Scan for the cell matching the given text and deliver its [x, y] coordinate at center. 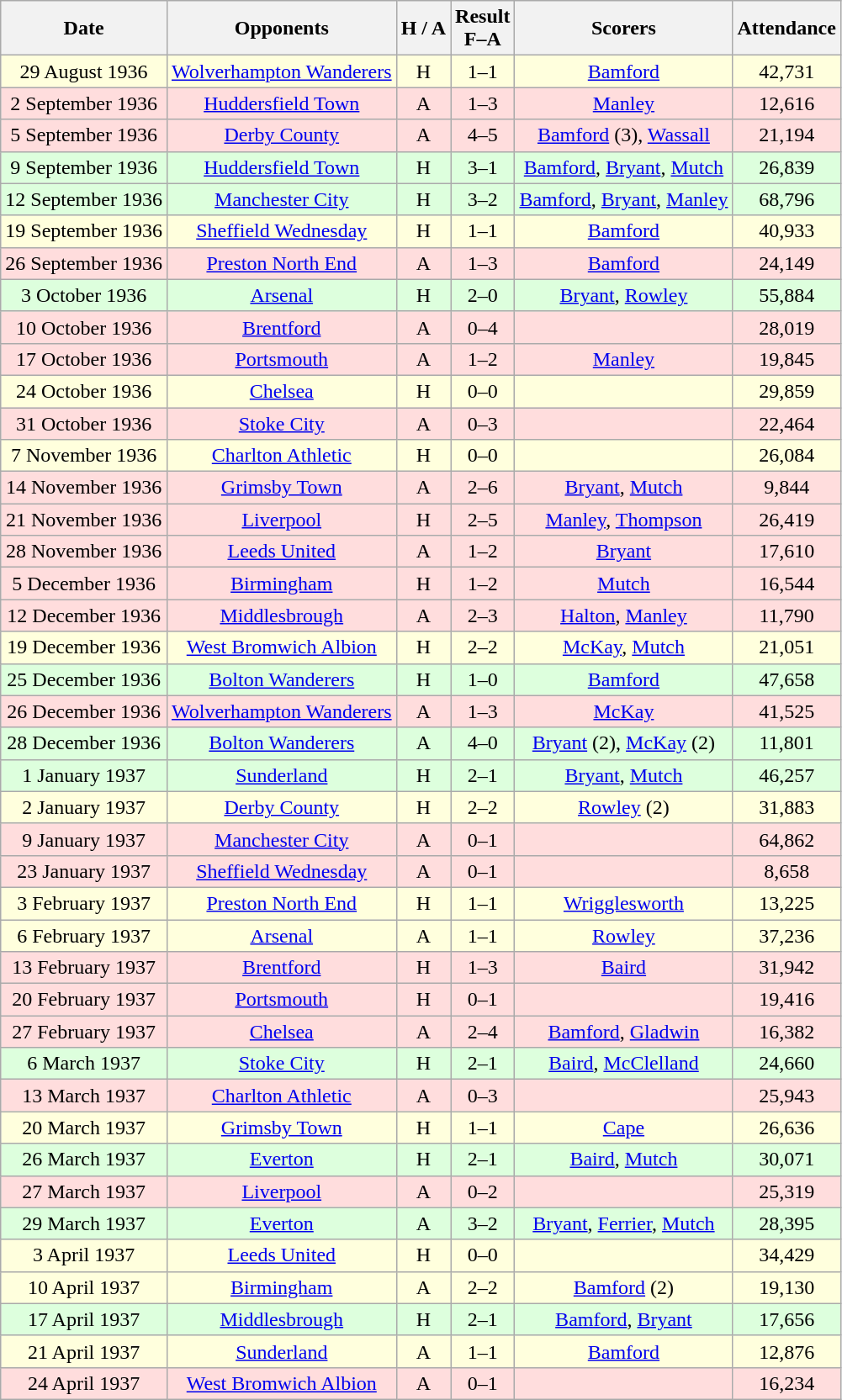
Rowley (2) [624, 807]
McKay [624, 711]
1 January 1937 [84, 775]
25,943 [786, 1096]
Bryant, Rowley [624, 295]
2–4 [483, 1032]
27 March 1937 [84, 1191]
42,731 [786, 71]
Halton, Manley [624, 615]
2–3 [483, 615]
12,616 [786, 103]
24,149 [786, 263]
2–6 [483, 488]
Baird [624, 968]
27 February 1937 [84, 1032]
46,257 [786, 775]
26,084 [786, 456]
Bamford (2) [624, 1287]
17,610 [786, 552]
Date [84, 29]
13 February 1937 [84, 968]
34,429 [786, 1255]
Rowley [624, 936]
26 September 1936 [84, 263]
9 September 1936 [84, 167]
Bamford, Bryant, Mutch [624, 167]
5 December 1936 [84, 584]
3–1 [483, 167]
Bryant [624, 552]
21,051 [786, 647]
26,636 [786, 1128]
26,419 [786, 520]
28 December 1936 [84, 743]
16,234 [786, 1383]
H / A [423, 29]
2–0 [483, 295]
29 March 1937 [84, 1223]
17 April 1937 [84, 1319]
19,130 [786, 1287]
Bryant, Ferrier, Mutch [624, 1223]
Bryant (2), McKay (2) [624, 743]
20 March 1937 [84, 1128]
28 November 1936 [84, 552]
2 September 1936 [84, 103]
9,844 [786, 488]
24 April 1937 [84, 1383]
1–0 [483, 679]
64,862 [786, 839]
21 April 1937 [84, 1351]
ResultF–A [483, 29]
13,225 [786, 903]
19 September 1936 [84, 231]
28,395 [786, 1223]
10 October 1936 [84, 327]
29 August 1936 [84, 71]
Baird, McClelland [624, 1064]
9 January 1937 [84, 839]
11,801 [786, 743]
30,071 [786, 1160]
6 March 1937 [84, 1064]
19 December 1936 [84, 647]
3 October 1936 [84, 295]
2–5 [483, 520]
19,845 [786, 359]
14 November 1936 [84, 488]
13 March 1937 [84, 1096]
25 December 1936 [84, 679]
26 December 1936 [84, 711]
0–2 [483, 1191]
Scorers [624, 29]
16,382 [786, 1032]
68,796 [786, 199]
21,194 [786, 135]
26,839 [786, 167]
55,884 [786, 295]
4–5 [483, 135]
10 April 1937 [84, 1287]
6 February 1937 [84, 936]
37,236 [786, 936]
2 January 1937 [84, 807]
12 December 1936 [84, 615]
16,544 [786, 584]
8,658 [786, 871]
Bamford, Bryant, Manley [624, 199]
12 September 1936 [84, 199]
23 January 1937 [84, 871]
47,658 [786, 679]
Bamford (3), Wassall [624, 135]
24,660 [786, 1064]
Cape [624, 1128]
12,876 [786, 1351]
3 April 1937 [84, 1255]
31,942 [786, 968]
17 October 1936 [84, 359]
McKay, Mutch [624, 647]
25,319 [786, 1191]
Bamford, Bryant [624, 1319]
41,525 [786, 711]
Attendance [786, 29]
22,464 [786, 423]
29,859 [786, 391]
19,416 [786, 1000]
0–4 [483, 327]
24 October 1936 [84, 391]
Mutch [624, 584]
4–0 [483, 743]
3 February 1937 [84, 903]
21 November 1936 [84, 520]
20 February 1937 [84, 1000]
26 March 1937 [84, 1160]
40,933 [786, 231]
Bamford, Gladwin [624, 1032]
Manley, Thompson [624, 520]
Baird, Mutch [624, 1160]
31,883 [786, 807]
28,019 [786, 327]
31 October 1936 [84, 423]
Opponents [281, 29]
Wrigglesworth [624, 903]
5 September 1936 [84, 135]
11,790 [786, 615]
17,656 [786, 1319]
7 November 1936 [84, 456]
